Capture the cell that displays the provided text and extract its (X, Y) central coordinate. 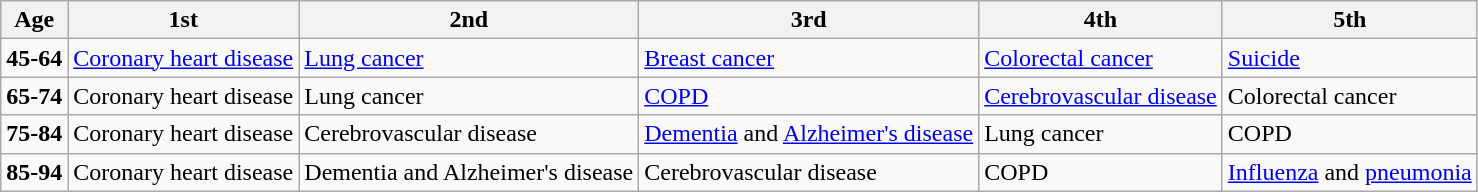
Suicide (1350, 58)
3rd (809, 20)
4th (1101, 20)
75-84 (34, 134)
Influenza and pneumonia (1350, 172)
65-74 (34, 96)
1st (184, 20)
85-94 (34, 172)
Age (34, 20)
5th (1350, 20)
45-64 (34, 58)
Breast cancer (809, 58)
2nd (469, 20)
